From the cell containing the given text, extract its center point as [X, Y] coordinate. 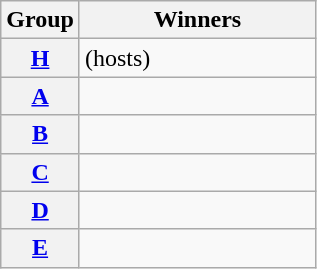
(hosts) [197, 58]
E [40, 248]
Group [40, 20]
H [40, 58]
B [40, 134]
D [40, 210]
C [40, 172]
Winners [197, 20]
A [40, 96]
